Determine the (x, y) coordinate at the center of the cell enclosing the given text.  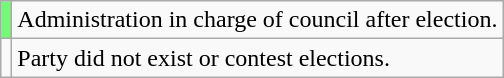
Administration in charge of council after election. (258, 20)
Party did not exist or contest elections. (258, 58)
